Locate the cell with the specified text and output its [X, Y] center coordinate. 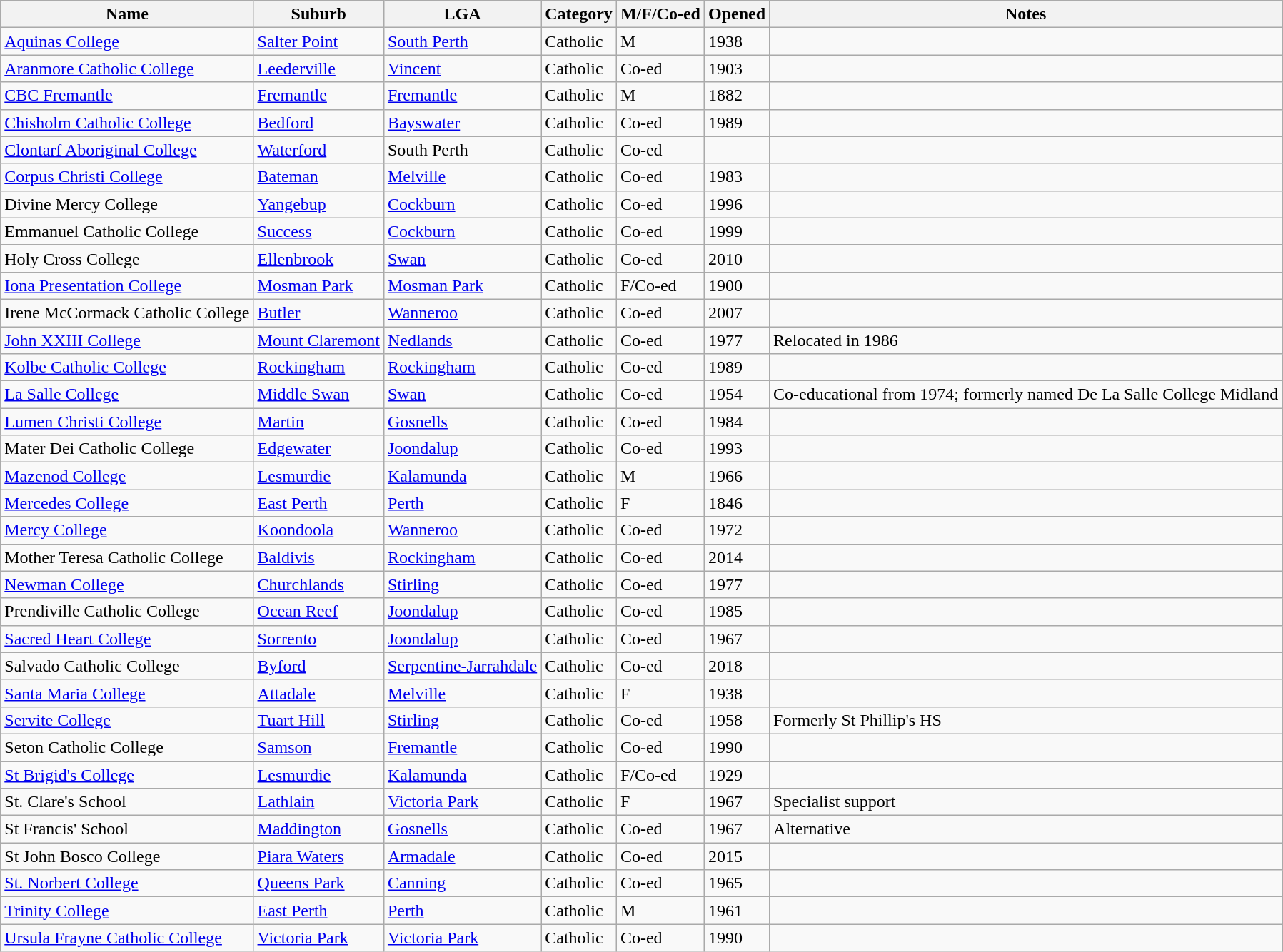
Armadale [462, 856]
Success [318, 231]
Kolbe Catholic College [127, 368]
Edgewater [318, 449]
Mount Claremont [318, 340]
Name [127, 14]
Middle Swan [318, 395]
St Francis' School [127, 829]
Emmanuel Catholic College [127, 231]
2007 [737, 313]
Lumen Christi College [127, 422]
Notes [1026, 14]
Maddington [318, 829]
Canning [462, 883]
St John Bosco College [127, 856]
Byford [318, 666]
1972 [737, 530]
Category [579, 14]
1983 [737, 177]
Butler [318, 313]
Bedford [318, 123]
Iona Presentation College [127, 285]
LGA [462, 14]
1961 [737, 911]
1903 [737, 69]
1900 [737, 285]
Co-educational from 1974; formerly named De La Salle College Midland [1026, 395]
Waterford [318, 150]
Mercedes College [127, 503]
John XXIII College [127, 340]
1985 [737, 612]
Ursula Frayne Catholic College [127, 938]
Leederville [318, 69]
2018 [737, 666]
1958 [737, 720]
Holy Cross College [127, 258]
Yangebup [318, 204]
Vincent [462, 69]
Divine Mercy College [127, 204]
2015 [737, 856]
Corpus Christi College [127, 177]
1954 [737, 395]
Santa Maria College [127, 693]
Specialist support [1026, 802]
Martin [318, 422]
Aranmore Catholic College [127, 69]
Seton Catholic College [127, 747]
Bayswater [462, 123]
Salvado Catholic College [127, 666]
2010 [737, 258]
Salter Point [318, 41]
Queens Park [318, 883]
Serpentine-Jarrahdale [462, 666]
Mater Dei Catholic College [127, 449]
La Salle College [127, 395]
Baldivis [318, 557]
Lathlain [318, 802]
Aquinas College [127, 41]
CBC Fremantle [127, 96]
1993 [737, 449]
Mother Teresa Catholic College [127, 557]
Clontarf Aboriginal College [127, 150]
1996 [737, 204]
Prendiville Catholic College [127, 612]
Newman College [127, 584]
1999 [737, 231]
St. Clare's School [127, 802]
Ocean Reef [318, 612]
1882 [737, 96]
1966 [737, 476]
Chisholm Catholic College [127, 123]
Alternative [1026, 829]
1965 [737, 883]
1929 [737, 774]
Suburb [318, 14]
Mazenod College [127, 476]
1846 [737, 503]
Relocated in 1986 [1026, 340]
Piara Waters [318, 856]
Irene McCormack Catholic College [127, 313]
Sacred Heart College [127, 639]
Trinity College [127, 911]
Attadale [318, 693]
Sorrento [318, 639]
Churchlands [318, 584]
St Brigid's College [127, 774]
St. Norbert College [127, 883]
Servite College [127, 720]
1984 [737, 422]
Ellenbrook [318, 258]
Mercy College [127, 530]
Opened [737, 14]
Bateman [318, 177]
Samson [318, 747]
2014 [737, 557]
Nedlands [462, 340]
Koondoola [318, 530]
Tuart Hill [318, 720]
Formerly St Phillip's HS [1026, 720]
M/F/Co-ed [660, 14]
